Search for the cell housing the specified text and yield its (X, Y) center coordinate. 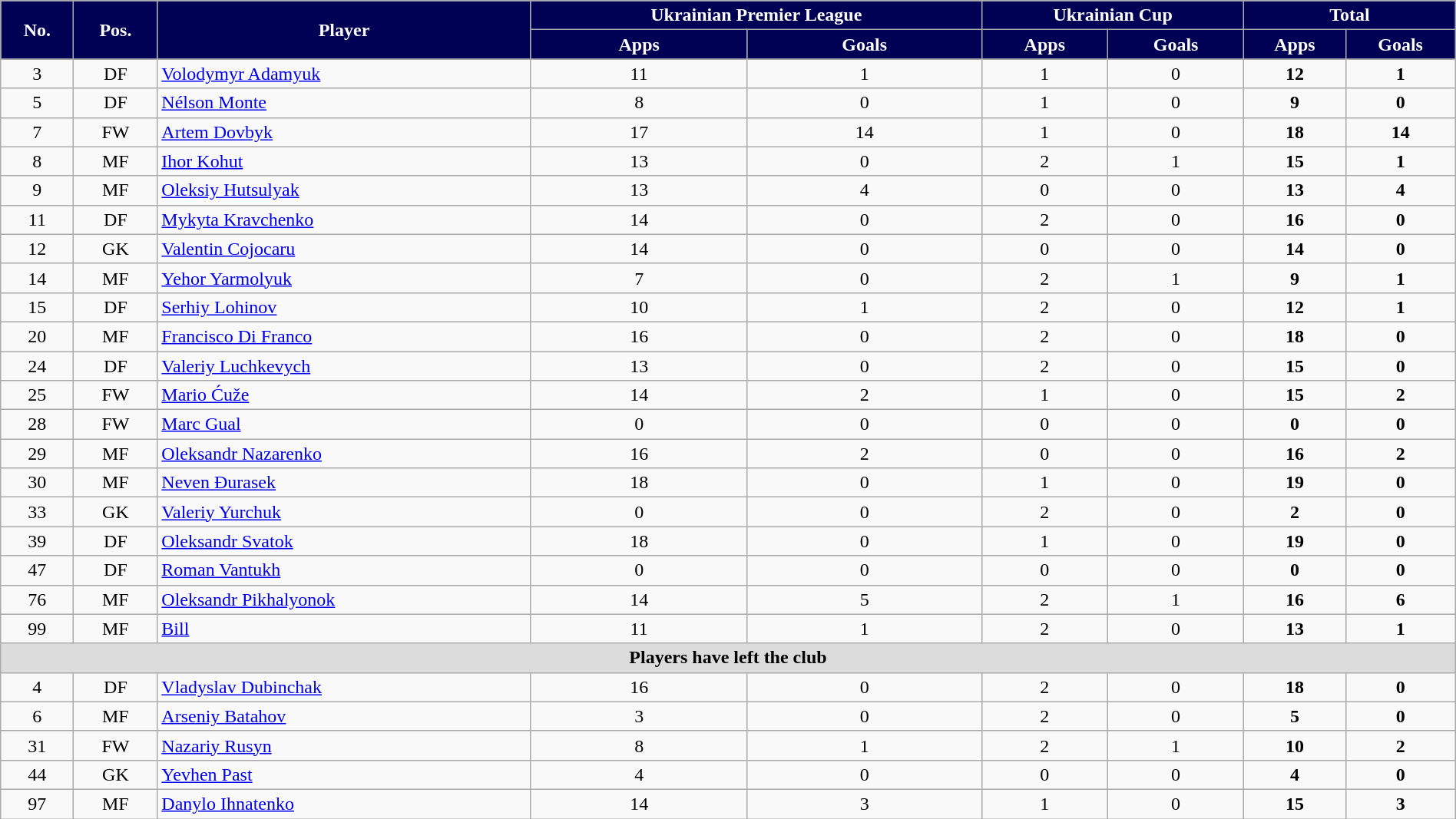
76 (37, 599)
Ukrainian Premier League (756, 15)
Oleksiy Hutsulyak (344, 190)
Yehor Yarmolyuk (344, 278)
Marc Gual (344, 424)
30 (37, 483)
29 (37, 454)
Player (344, 30)
Players have left the club (728, 658)
33 (37, 512)
Ihor Kohut (344, 161)
28 (37, 424)
24 (37, 366)
31 (37, 745)
Arseniy Batahov (344, 716)
Nélson Monte (344, 103)
Ukrainian Cup (1113, 15)
44 (37, 774)
Oleksandr Pikhalyonok (344, 599)
Valeriy Luchkevych (344, 366)
Oleksandr Svatok (344, 541)
17 (639, 132)
99 (37, 629)
Valentin Cojocaru (344, 249)
Vladyslav Dubinchak (344, 687)
39 (37, 541)
Volodymyr Adamyuk (344, 74)
Mykyta Kravchenko (344, 220)
Danylo Ihnatenko (344, 804)
97 (37, 804)
Roman Vantukh (344, 570)
Neven Đurasek (344, 483)
Artem Dovbyk (344, 132)
20 (37, 336)
Francisco Di Franco (344, 336)
Mario Ćuže (344, 395)
25 (37, 395)
Pos. (115, 30)
Valeriy Yurchuk (344, 512)
47 (37, 570)
Yevhen Past (344, 774)
Serhiy Lohinov (344, 307)
Total (1350, 15)
Bill (344, 629)
Nazariy Rusyn (344, 745)
Oleksandr Nazarenko (344, 454)
No. (37, 30)
